Search for the cell housing the specified text and yield its (X, Y) center coordinate. 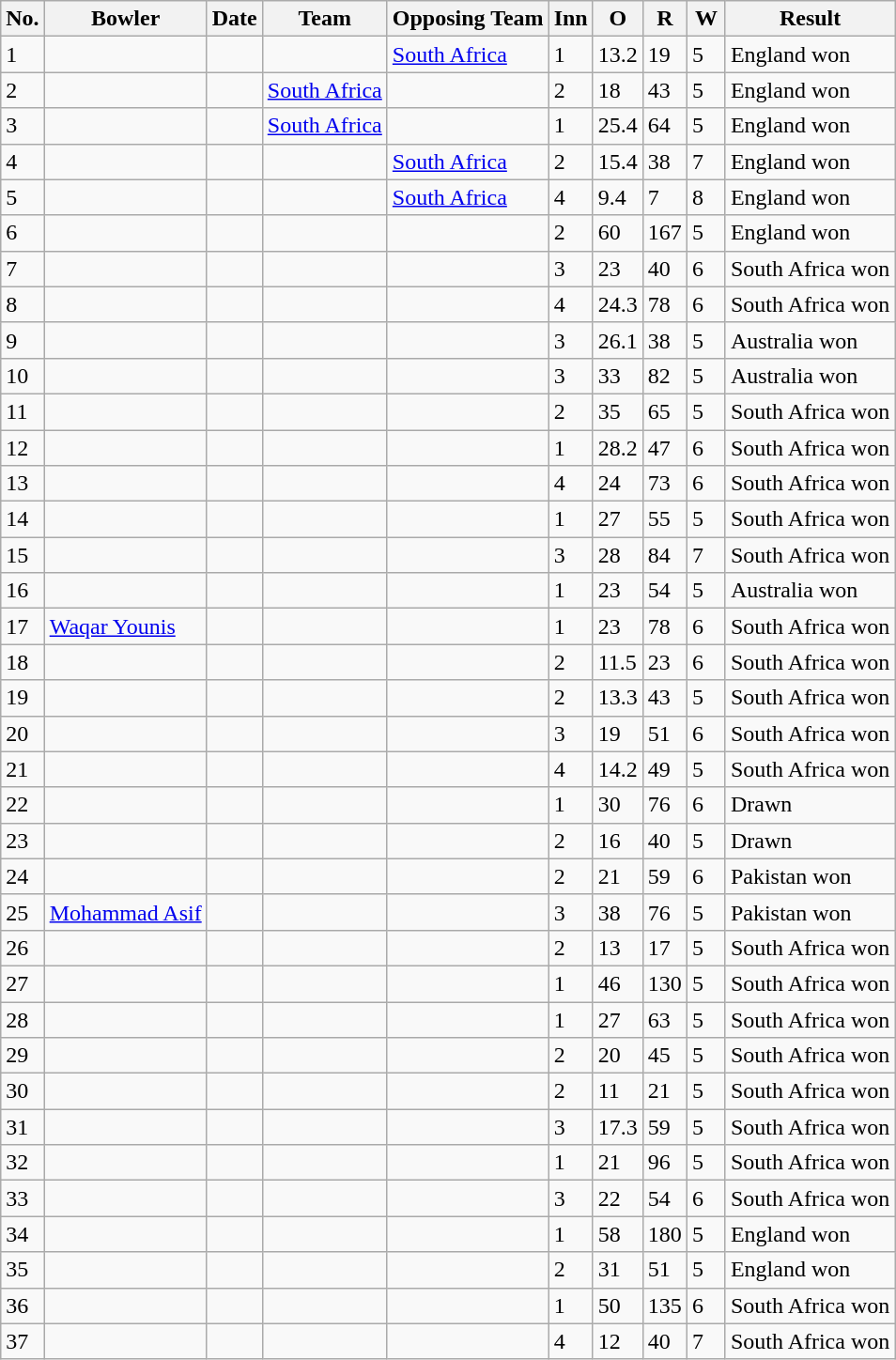
96 (665, 1163)
135 (665, 1306)
37 (23, 1341)
9 (23, 340)
34 (23, 1234)
45 (665, 1056)
130 (665, 983)
11.5 (618, 662)
28.2 (618, 448)
49 (665, 769)
25 (23, 912)
13.2 (618, 54)
17.3 (618, 1127)
Date (235, 19)
29 (23, 1056)
15 (23, 555)
Result (810, 19)
Inn (571, 19)
R (665, 19)
13.3 (618, 698)
64 (665, 126)
Waqar Younis (126, 626)
26.1 (618, 340)
Bowler (126, 19)
50 (618, 1306)
Mohammad Asif (126, 912)
84 (665, 555)
26 (23, 948)
14 (23, 519)
47 (665, 448)
167 (665, 233)
10 (23, 376)
O (618, 19)
65 (665, 411)
55 (665, 519)
W (706, 19)
180 (665, 1234)
63 (665, 1019)
36 (23, 1306)
60 (618, 233)
82 (665, 376)
73 (665, 484)
Opposing Team (468, 19)
46 (618, 983)
Team (325, 19)
No. (23, 19)
15.4 (618, 162)
25.4 (618, 126)
58 (618, 1234)
9.4 (618, 197)
14.2 (618, 769)
32 (23, 1163)
24.3 (618, 304)
